Determine the (X, Y) coordinate at the center of the cell enclosing the given text.  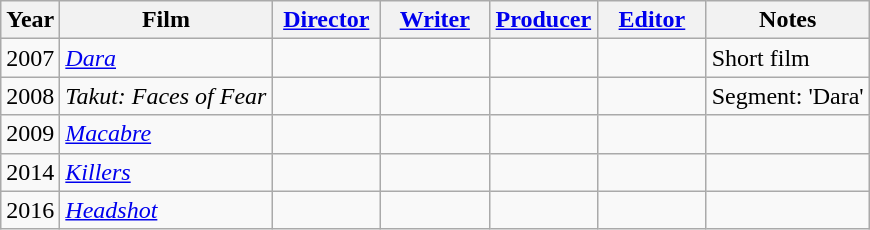
2007 (30, 58)
Year (30, 20)
Takut: Faces of Fear (166, 96)
Headshot (166, 210)
Macabre (166, 134)
Dara (166, 58)
Editor (652, 20)
Segment: 'Dara' (788, 96)
Director (326, 20)
Film (166, 20)
2014 (30, 172)
Producer (544, 20)
Short film (788, 58)
2016 (30, 210)
Writer (436, 20)
Notes (788, 20)
2008 (30, 96)
2009 (30, 134)
Killers (166, 172)
